Detect which cell encompasses the target text, then output its [X, Y] center coordinate. 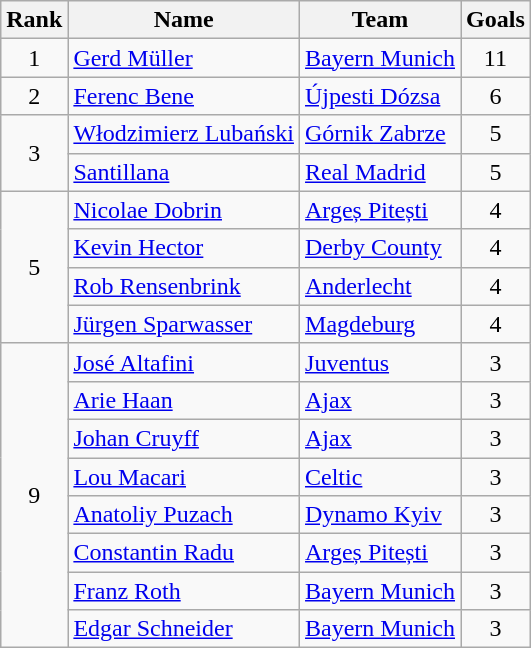
Magdeburg [380, 324]
Name [184, 20]
6 [496, 96]
1 [34, 58]
Újpesti Dózsa [380, 96]
Derby County [380, 248]
Dynamo Kyiv [380, 515]
Franz Roth [184, 591]
11 [496, 58]
Celtic [380, 477]
Włodzimierz Lubański [184, 134]
Anderlecht [380, 286]
José Altafini [184, 362]
9 [34, 495]
Johan Cruyff [184, 438]
2 [34, 96]
Team [380, 20]
Górnik Zabrze [380, 134]
Lou Macari [184, 477]
Ferenc Bene [184, 96]
Anatoliy Puzach [184, 515]
Gerd Müller [184, 58]
Jürgen Sparwasser [184, 324]
Edgar Schneider [184, 629]
Constantin Radu [184, 553]
Nicolae Dobrin [184, 210]
Rank [34, 20]
Juventus [380, 362]
Kevin Hector [184, 248]
Arie Haan [184, 400]
Rob Rensenbrink [184, 286]
Santillana [184, 172]
Goals [496, 20]
Real Madrid [380, 172]
